Detect which cell encompasses the target text, then output its (X, Y) center coordinate. 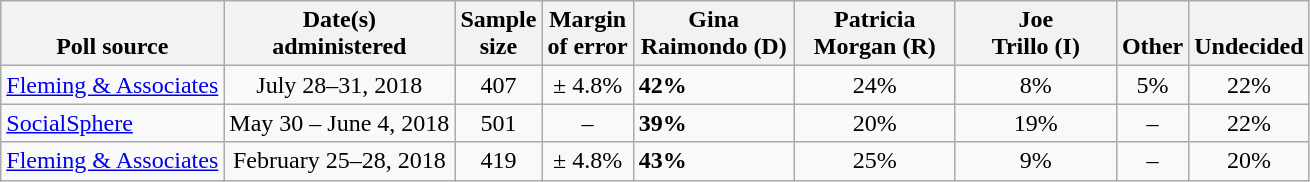
May 30 – June 4, 2018 (340, 123)
24% (874, 85)
JoeTrillo (I) (1036, 34)
Other (1152, 34)
GinaRaimondo (D) (714, 34)
9% (1036, 161)
43% (714, 161)
8% (1036, 85)
Poll source (112, 34)
407 (498, 85)
39% (714, 123)
Date(s)administered (340, 34)
419 (498, 161)
Undecided (1249, 34)
Marginof error (588, 34)
Samplesize (498, 34)
February 25–28, 2018 (340, 161)
19% (1036, 123)
PatriciaMorgan (R) (874, 34)
42% (714, 85)
5% (1152, 85)
501 (498, 123)
25% (874, 161)
SocialSphere (112, 123)
July 28–31, 2018 (340, 85)
